Find where the given text appears and provide that cell's center as [x, y] coordinate. 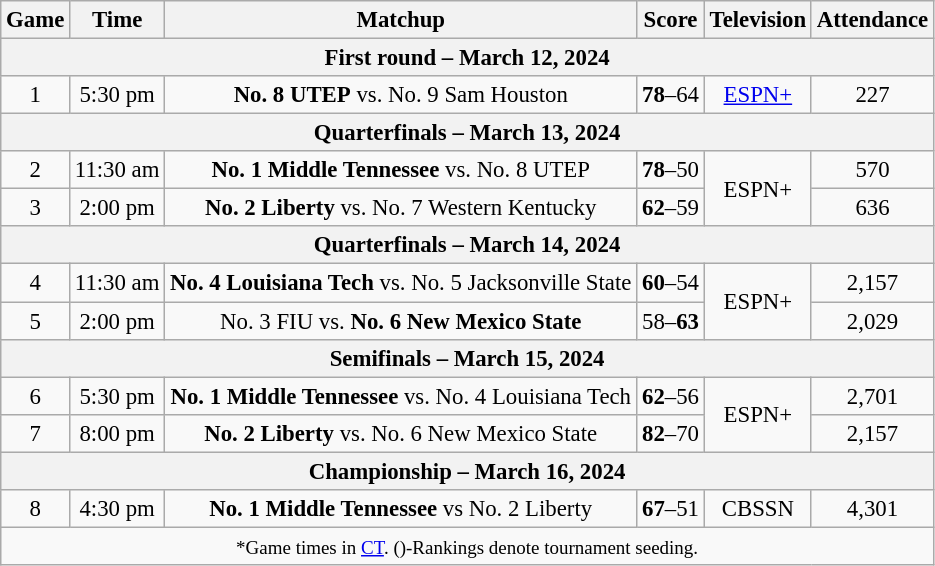
2,701 [872, 396]
67–51 [671, 509]
Matchup [401, 20]
8 [36, 509]
Quarterfinals – March 13, 2024 [468, 133]
First round – March 12, 2024 [468, 58]
Semifinals – March 15, 2024 [468, 358]
No. 3 FIU vs. No. 6 New Mexico State [401, 321]
*Game times in CT. ()-Rankings denote tournament seeding. [468, 546]
4:30 pm [118, 509]
Score [671, 20]
62–56 [671, 396]
227 [872, 95]
No. 4 Louisiana Tech vs. No. 5 Jacksonville State [401, 283]
82–70 [671, 433]
No. 2 Liberty vs. No. 7 Western Kentucky [401, 208]
No. 1 Middle Tennessee vs No. 2 Liberty [401, 509]
60–54 [671, 283]
1 [36, 95]
4,301 [872, 509]
58–63 [671, 321]
No. 1 Middle Tennessee vs. No. 4 Louisiana Tech [401, 396]
No. 8 UTEP vs. No. 9 Sam Houston [401, 95]
5 [36, 321]
3 [36, 208]
Quarterfinals – March 14, 2024 [468, 245]
62–59 [671, 208]
Attendance [872, 20]
7 [36, 433]
Championship – March 16, 2024 [468, 471]
78–64 [671, 95]
636 [872, 208]
No. 2 Liberty vs. No. 6 New Mexico State [401, 433]
2 [36, 170]
Time [118, 20]
Game [36, 20]
Television [758, 20]
8:00 pm [118, 433]
2,029 [872, 321]
6 [36, 396]
78–50 [671, 170]
No. 1 Middle Tennessee vs. No. 8 UTEP [401, 170]
4 [36, 283]
CBSSN [758, 509]
570 [872, 170]
